Return (X, Y) of the center of cell containing provided text 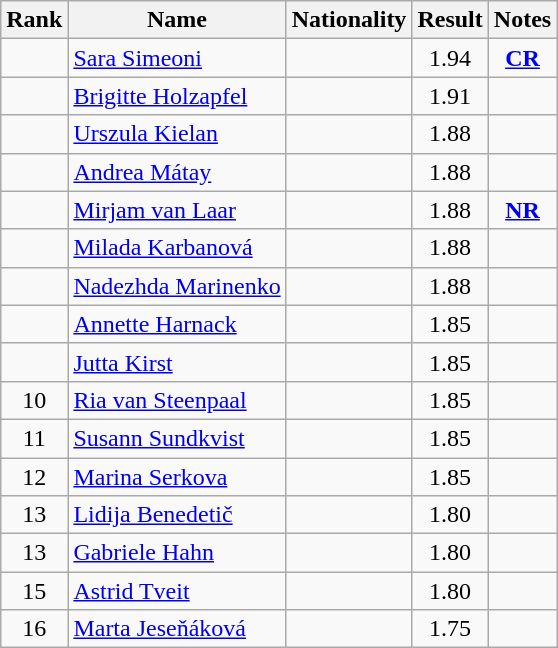
Mirjam van Laar (177, 210)
Jutta Kirst (177, 362)
Astrid Tveit (177, 591)
Notes (522, 20)
Nadezhda Marinenko (177, 286)
Sara Simeoni (177, 58)
1.91 (450, 96)
Susann Sundkvist (177, 438)
Rank (34, 20)
12 (34, 477)
16 (34, 629)
1.75 (450, 629)
Marta Jeseňáková (177, 629)
Marina Serkova (177, 477)
Annette Harnack (177, 324)
Gabriele Hahn (177, 553)
1.94 (450, 58)
Ria van Steenpaal (177, 400)
CR (522, 58)
Name (177, 20)
Result (450, 20)
Lidija Benedetič (177, 515)
Nationality (349, 20)
Brigitte Holzapfel (177, 96)
Andrea Mátay (177, 172)
Urszula Kielan (177, 134)
15 (34, 591)
NR (522, 210)
11 (34, 438)
10 (34, 400)
Milada Karbanová (177, 248)
